Search for the cell housing the specified text and yield its (X, Y) center coordinate. 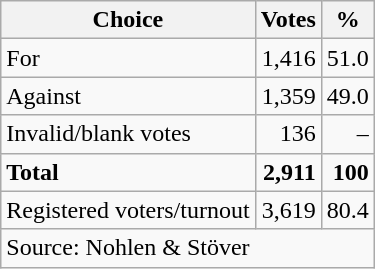
Invalid/blank votes (128, 134)
– (348, 134)
136 (288, 134)
49.0 (348, 96)
For (128, 58)
3,619 (288, 210)
Against (128, 96)
Registered voters/turnout (128, 210)
100 (348, 172)
Votes (288, 20)
Choice (128, 20)
Total (128, 172)
1,359 (288, 96)
1,416 (288, 58)
51.0 (348, 58)
Source: Nohlen & Stöver (188, 248)
80.4 (348, 210)
% (348, 20)
2,911 (288, 172)
